From the cell containing the given text, extract its center point as [x, y] coordinate. 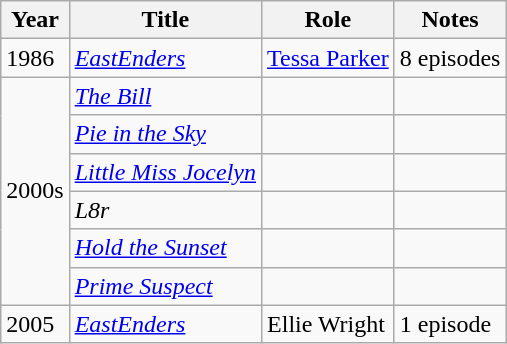
Hold the Sunset [165, 248]
The Bill [165, 96]
Tessa Parker [328, 58]
2005 [35, 324]
L8r [165, 210]
Year [35, 20]
1986 [35, 58]
Little Miss Jocelyn [165, 172]
Prime Suspect [165, 286]
Role [328, 20]
Pie in the Sky [165, 134]
Title [165, 20]
2000s [35, 191]
8 episodes [450, 58]
1 episode [450, 324]
Ellie Wright [328, 324]
Notes [450, 20]
